From the cell containing the given text, extract its center point as [X, Y] coordinate. 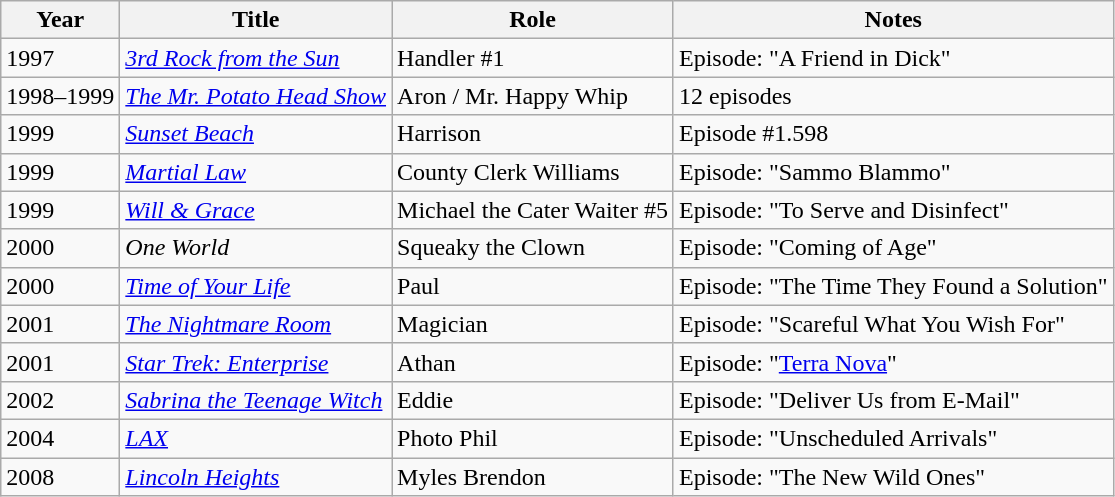
One World [256, 248]
Episode: "Deliver Us from E-Mail" [893, 400]
LAX [256, 438]
Magician [533, 324]
Episode: "Scareful What You Wish For" [893, 324]
Year [60, 20]
Episode: "A Friend in Dick" [893, 58]
Episode: "Unscheduled Arrivals" [893, 438]
Sunset Beach [256, 134]
Episode: "The New Wild Ones" [893, 477]
Episode: "To Serve and Disinfect" [893, 210]
Aron / Mr. Happy Whip [533, 96]
Photo Phil [533, 438]
12 episodes [893, 96]
2008 [60, 477]
Squeaky the Clown [533, 248]
The Nightmare Room [256, 324]
2002 [60, 400]
County Clerk Williams [533, 172]
Episode #1.598 [893, 134]
Myles Brendon [533, 477]
Lincoln Heights [256, 477]
Episode: "Coming of Age" [893, 248]
1998–1999 [60, 96]
Sabrina the Teenage Witch [256, 400]
Episode: "The Time They Found a Solution" [893, 286]
Martial Law [256, 172]
Role [533, 20]
Harrison [533, 134]
The Mr. Potato Head Show [256, 96]
1997 [60, 58]
Handler #1 [533, 58]
Notes [893, 20]
Athan [533, 362]
Time of Your Life [256, 286]
Eddie [533, 400]
Will & Grace [256, 210]
3rd Rock from the Sun [256, 58]
Michael the Cater Waiter #5 [533, 210]
Title [256, 20]
Episode: "Sammo Blammo" [893, 172]
2004 [60, 438]
Star Trek: Enterprise [256, 362]
Paul [533, 286]
Episode: "Terra Nova" [893, 362]
